For the text-containing cell, return its midpoint in (x, y) coordinate format. 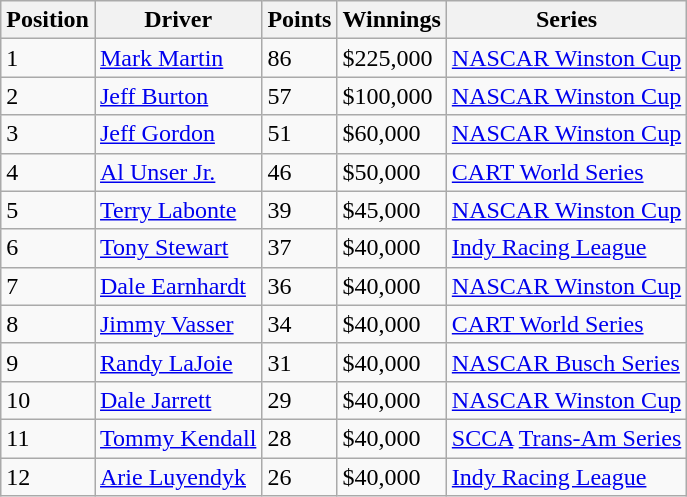
Jeff Gordon (178, 134)
8 (48, 324)
SCCA Trans-Am Series (566, 438)
4 (48, 172)
31 (300, 362)
Dale Earnhardt (178, 286)
Tommy Kendall (178, 438)
Al Unser Jr. (178, 172)
$45,000 (392, 210)
5 (48, 210)
Winnings (392, 20)
3 (48, 134)
Terry Labonte (178, 210)
29 (300, 400)
28 (300, 438)
$60,000 (392, 134)
39 (300, 210)
Dale Jarrett (178, 400)
12 (48, 477)
36 (300, 286)
7 (48, 286)
51 (300, 134)
$50,000 (392, 172)
1 (48, 58)
Position (48, 20)
Jimmy Vasser (178, 324)
Tony Stewart (178, 248)
9 (48, 362)
26 (300, 477)
34 (300, 324)
$100,000 (392, 96)
Arie Luyendyk (178, 477)
6 (48, 248)
10 (48, 400)
2 (48, 96)
Series (566, 20)
11 (48, 438)
46 (300, 172)
86 (300, 58)
57 (300, 96)
Mark Martin (178, 58)
Randy LaJoie (178, 362)
Jeff Burton (178, 96)
Points (300, 20)
Driver (178, 20)
$225,000 (392, 58)
NASCAR Busch Series (566, 362)
37 (300, 248)
